Find where the given text appears and provide that cell's center as (X, Y) coordinate. 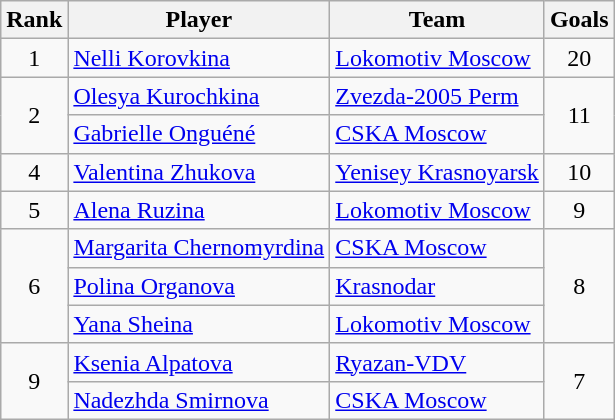
Valentina Zhukova (199, 172)
Player (199, 20)
5 (34, 210)
Yenisey Krasnoyarsk (438, 172)
Olesya Kurochkina (199, 96)
Krasnodar (438, 286)
Ksenia Alpatova (199, 362)
1 (34, 58)
4 (34, 172)
Yana Sheina (199, 324)
Nadezhda Smirnova (199, 400)
6 (34, 286)
7 (579, 381)
Rank (34, 20)
Gabrielle Onguéné (199, 134)
10 (579, 172)
20 (579, 58)
Team (438, 20)
Margarita Chernomyrdina (199, 248)
Polina Organova (199, 286)
11 (579, 115)
2 (34, 115)
Ryazan-VDV (438, 362)
Goals (579, 20)
Zvezda-2005 Perm (438, 96)
8 (579, 286)
Alena Ruzina (199, 210)
Nelli Korovkina (199, 58)
